Identify which cell holds the provided text, then report its [X, Y] central coordinate. 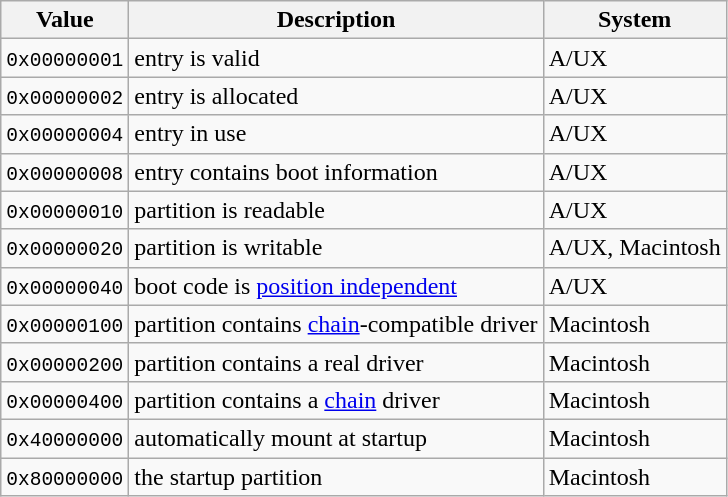
entry is valid [336, 58]
0x00000100 [65, 324]
A/UX, Macintosh [634, 248]
partition is writable [336, 248]
entry contains boot information [336, 172]
0x00000200 [65, 362]
0x00000010 [65, 210]
Value [65, 20]
System [634, 20]
partition is readable [336, 210]
entry in use [336, 134]
partition contains a chain driver [336, 400]
0x00000001 [65, 58]
0x40000000 [65, 438]
0x00000008 [65, 172]
Description [336, 20]
automatically mount at startup [336, 438]
partition contains a real driver [336, 362]
partition contains chain-compatible driver [336, 324]
0x00000002 [65, 96]
0x00000040 [65, 286]
0x00000400 [65, 400]
0x00000020 [65, 248]
boot code is position independent [336, 286]
entry is allocated [336, 96]
the startup partition [336, 477]
0x00000004 [65, 134]
0x80000000 [65, 477]
